From the cell containing the given text, extract its center point as (x, y) coordinate. 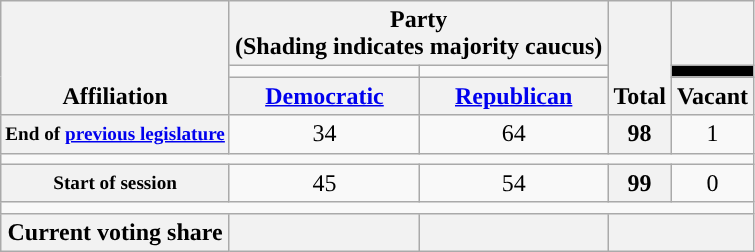
1 (712, 134)
Current voting share (116, 232)
99 (640, 183)
Party (Shading indicates majority caucus) (418, 34)
34 (324, 134)
Affiliation (116, 58)
45 (324, 183)
Republican (514, 96)
Democratic (324, 96)
0 (712, 183)
Start of session (116, 183)
64 (514, 134)
Vacant (712, 96)
End of previous legislature (116, 134)
54 (514, 183)
98 (640, 134)
Total (640, 58)
